Capture the cell that displays the provided text and extract its (X, Y) central coordinate. 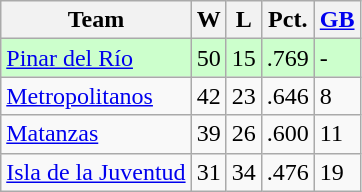
Pinar del Río (96, 58)
W (208, 20)
Isla de la Juventud (96, 172)
L (244, 20)
31 (208, 172)
Team (96, 20)
26 (244, 134)
GB (337, 20)
15 (244, 58)
8 (337, 96)
19 (337, 172)
- (337, 58)
Matanzas (96, 134)
50 (208, 58)
42 (208, 96)
34 (244, 172)
11 (337, 134)
Metropolitanos (96, 96)
.646 (288, 96)
.769 (288, 58)
.476 (288, 172)
.600 (288, 134)
Pct. (288, 20)
39 (208, 134)
23 (244, 96)
